Scan for the cell matching the given text and deliver its [X, Y] coordinate at center. 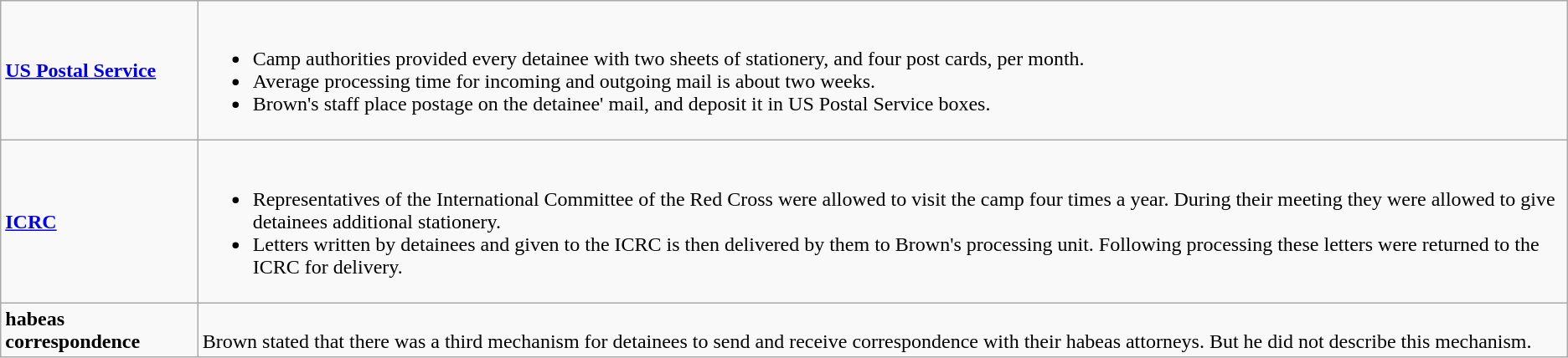
US Postal Service [99, 70]
habeas correspondence [99, 330]
ICRC [99, 222]
